Return (X, Y) of the center of cell containing provided text 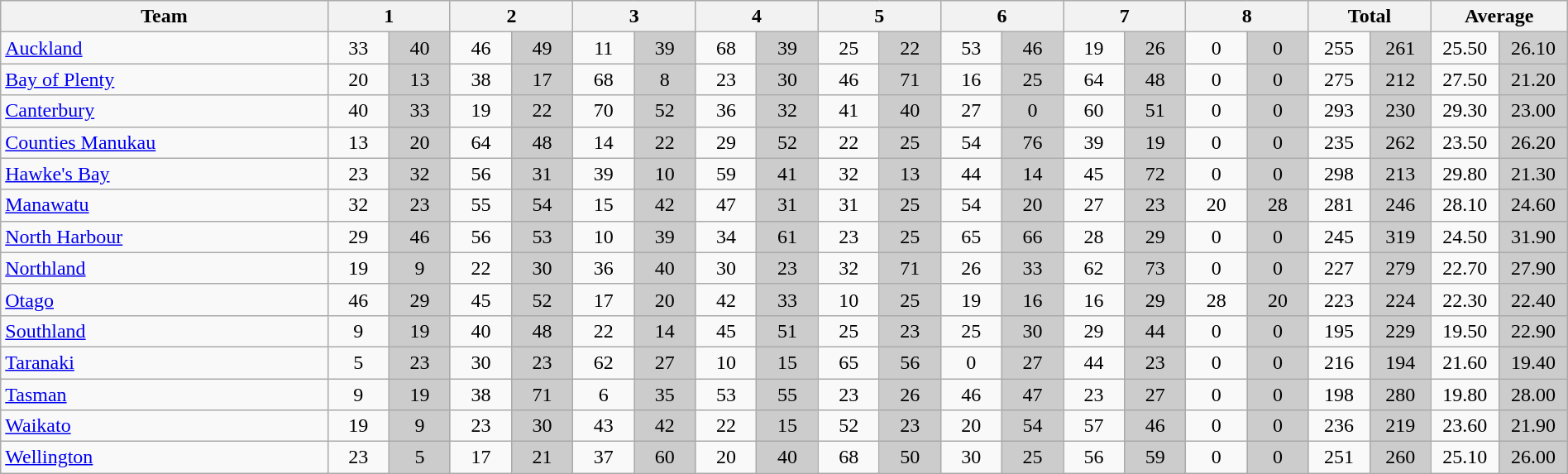
19.80 (1465, 395)
72 (1155, 174)
281 (1339, 205)
28.10 (1465, 205)
2 (511, 17)
61 (787, 237)
26.00 (1533, 457)
49 (543, 48)
22.70 (1465, 268)
57 (1094, 426)
25.10 (1465, 457)
34 (726, 237)
280 (1400, 395)
236 (1339, 426)
Northland (164, 268)
319 (1400, 237)
21.30 (1533, 174)
43 (604, 426)
245 (1339, 237)
213 (1400, 174)
246 (1400, 205)
7 (1125, 17)
27.50 (1465, 79)
Average (1499, 17)
194 (1400, 362)
Total (1370, 17)
22.90 (1533, 331)
229 (1400, 331)
4 (757, 17)
26.10 (1533, 48)
Auckland (164, 48)
Taranaki (164, 362)
28.00 (1533, 395)
Bay of Plenty (164, 79)
227 (1339, 268)
11 (604, 48)
27.90 (1533, 268)
279 (1400, 268)
25.50 (1465, 48)
19.50 (1465, 331)
261 (1400, 48)
1 (389, 17)
23.60 (1465, 426)
255 (1339, 48)
Wellington (164, 457)
Manawatu (164, 205)
260 (1400, 457)
35 (665, 395)
Hawke's Bay (164, 174)
66 (1032, 237)
Tasman (164, 395)
31.90 (1533, 237)
Otago (164, 299)
19.40 (1533, 362)
70 (604, 111)
50 (910, 457)
24.60 (1533, 205)
21.60 (1465, 362)
26.20 (1533, 142)
21.90 (1533, 426)
21 (543, 457)
22.40 (1533, 299)
198 (1339, 395)
23.00 (1533, 111)
235 (1339, 142)
224 (1400, 299)
216 (1339, 362)
73 (1155, 268)
76 (1032, 142)
219 (1400, 426)
262 (1400, 142)
Team (164, 17)
29.30 (1465, 111)
212 (1400, 79)
21.20 (1533, 79)
North Harbour (164, 237)
29.80 (1465, 174)
230 (1400, 111)
223 (1339, 299)
293 (1339, 111)
298 (1339, 174)
Canterbury (164, 111)
37 (604, 457)
275 (1339, 79)
Waikato (164, 426)
22.30 (1465, 299)
23.50 (1465, 142)
Counties Manukau (164, 142)
3 (634, 17)
251 (1339, 457)
24.50 (1465, 237)
Southland (164, 331)
195 (1339, 331)
